For the text-containing cell, return its midpoint in [x, y] coordinate format. 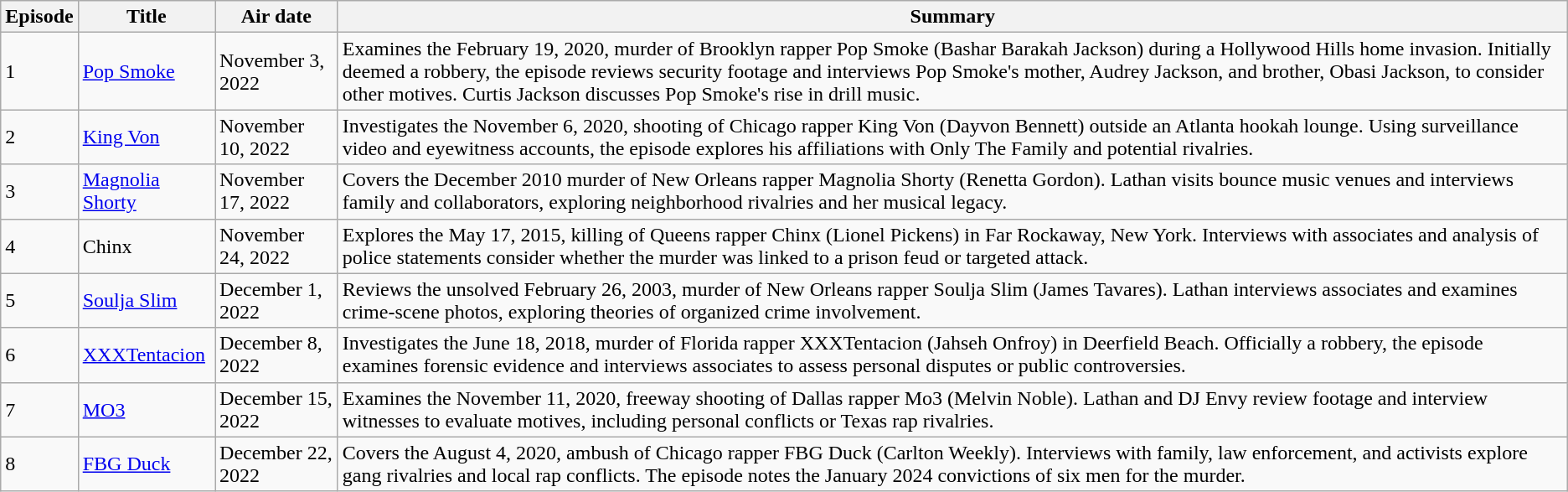
2 [39, 137]
8 [39, 464]
Summary [952, 17]
Chinx [146, 246]
Soulja Slim [146, 300]
November 24, 2022 [276, 246]
Air date [276, 17]
November 3, 2022 [276, 71]
Episode [39, 17]
Title [146, 17]
1 [39, 71]
December 1, 2022 [276, 300]
7 [39, 409]
MO3 [146, 409]
December 22, 2022 [276, 464]
6 [39, 355]
December 8, 2022 [276, 355]
King Von [146, 137]
FBG Duck [146, 464]
December 15, 2022 [276, 409]
XXXTentacion [146, 355]
3 [39, 191]
Pop Smoke [146, 71]
November 10, 2022 [276, 137]
4 [39, 246]
5 [39, 300]
Magnolia Shorty [146, 191]
November 17, 2022 [276, 191]
